Scan for the cell matching the given text and deliver its (X, Y) coordinate at center. 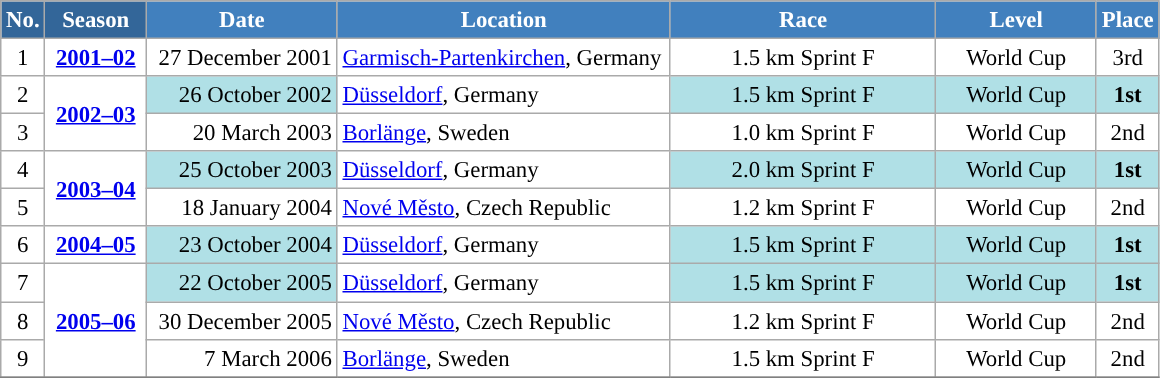
23 October 2004 (242, 245)
18 January 2004 (242, 208)
2005–06 (96, 320)
30 December 2005 (242, 321)
2001–02 (96, 58)
Place (1127, 20)
4 (23, 170)
20 March 2003 (242, 133)
22 October 2005 (242, 283)
1 (23, 58)
8 (23, 321)
Location (504, 20)
2002–03 (96, 114)
26 October 2002 (242, 95)
2004–05 (96, 245)
25 October 2003 (242, 170)
9 (23, 358)
1.0 km Sprint F (803, 133)
Level (1016, 20)
2003–04 (96, 188)
27 December 2001 (242, 58)
7 March 2006 (242, 358)
5 (23, 208)
Date (242, 20)
2 (23, 95)
2.0 km Sprint F (803, 170)
6 (23, 245)
No. (23, 20)
7 (23, 283)
Race (803, 20)
Garmisch-Partenkirchen, Germany (504, 58)
Season (96, 20)
3 (23, 133)
3rd (1127, 58)
